Search for the cell housing the specified text and yield its [X, Y] center coordinate. 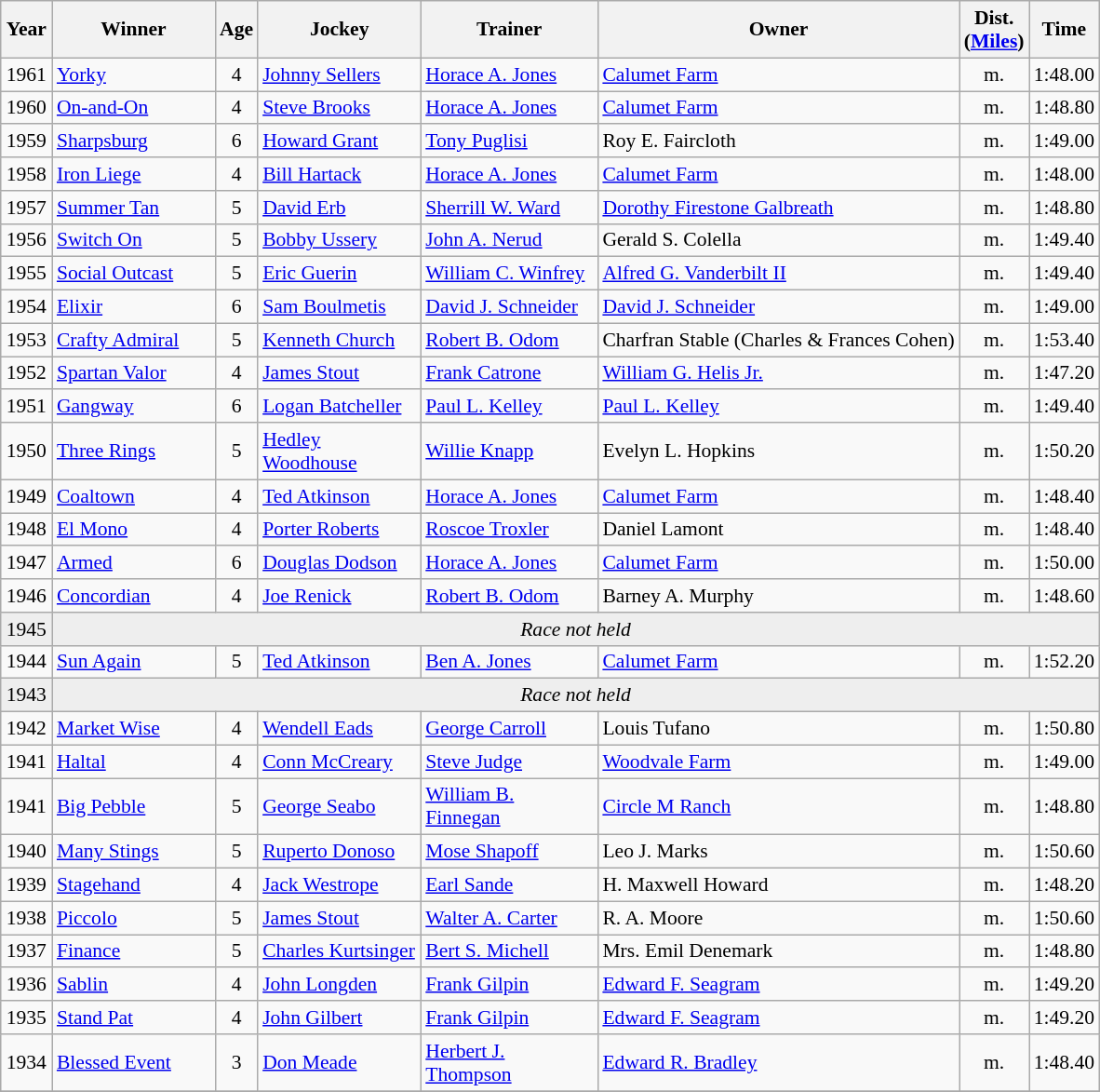
1935 [26, 1018]
Armed [134, 563]
Woodvale Farm [778, 762]
Iron Liege [134, 174]
Howard Grant [339, 142]
Sablin [134, 985]
1:48.60 [1065, 596]
1:48.20 [1065, 885]
Herbert J. Thompson [509, 1063]
1955 [26, 274]
Concordian [134, 596]
Dist. (Miles) [994, 30]
Tony Puglisi [509, 142]
1951 [26, 407]
1938 [26, 918]
Kenneth Church [339, 340]
Edward R. Bradley [778, 1063]
1952 [26, 373]
Gangway [134, 407]
Barney A. Murphy [778, 596]
John Longden [339, 985]
Evelyn L. Hopkins [778, 451]
Crafty Admiral [134, 340]
Conn McCreary [339, 762]
Stand Pat [134, 1018]
Spartan Valor [134, 373]
1960 [26, 108]
Steve Judge [509, 762]
Bill Hartack [339, 174]
David Erb [339, 208]
William C. Winfrey [509, 274]
Year [26, 30]
George Seabo [339, 806]
1954 [26, 307]
Douglas Dodson [339, 563]
Sherrill W. Ward [509, 208]
Johnny Sellers [339, 74]
1:50.80 [1065, 729]
1937 [26, 951]
1958 [26, 174]
Logan Batcheller [339, 407]
Earl Sande [509, 885]
3 [236, 1063]
1:53.40 [1065, 340]
1:50.20 [1065, 451]
Bobby Ussery [339, 240]
Big Pebble [134, 806]
1:47.20 [1065, 373]
1948 [26, 530]
William G. Helis Jr. [778, 373]
1943 [26, 695]
Don Meade [339, 1063]
Coaltown [134, 496]
Willie Knapp [509, 451]
R. A. Moore [778, 918]
Walter A. Carter [509, 918]
Ben A. Jones [509, 662]
Joe Renick [339, 596]
Frank Catrone [509, 373]
1959 [26, 142]
William B. Finnegan [509, 806]
1940 [26, 852]
Social Outcast [134, 274]
Three Rings [134, 451]
1:52.20 [1065, 662]
Yorky [134, 74]
Wendell Eads [339, 729]
Haltal [134, 762]
1942 [26, 729]
1944 [26, 662]
Finance [134, 951]
Stagehand [134, 885]
Elixir [134, 307]
Roscoe Troxler [509, 530]
Roy E. Faircloth [778, 142]
1936 [26, 985]
Mose Shapoff [509, 852]
Mrs. Emil Denemark [778, 951]
Winner [134, 30]
Charles Kurtsinger [339, 951]
Time [1065, 30]
1950 [26, 451]
John A. Nerud [509, 240]
1:50.00 [1065, 563]
1934 [26, 1063]
Steve Brooks [339, 108]
1956 [26, 240]
Owner [778, 30]
1949 [26, 496]
1945 [26, 629]
H. Maxwell Howard [778, 885]
Age [236, 30]
Sharpsburg [134, 142]
Circle M Ranch [778, 806]
Switch On [134, 240]
Many Stings [134, 852]
Leo J. Marks [778, 852]
Porter Roberts [339, 530]
Blessed Event [134, 1063]
Jockey [339, 30]
Louis Tufano [778, 729]
Eric Guerin [339, 274]
Piccolo [134, 918]
El Mono [134, 530]
1939 [26, 885]
Summer Tan [134, 208]
1961 [26, 74]
Alfred G. Vanderbilt II [778, 274]
1946 [26, 596]
On-and-On [134, 108]
John Gilbert [339, 1018]
Gerald S. Colella [778, 240]
Sam Boulmetis [339, 307]
Daniel Lamont [778, 530]
Ruperto Donoso [339, 852]
Sun Again [134, 662]
George Carroll [509, 729]
Jack Westrope [339, 885]
1947 [26, 563]
Trainer [509, 30]
Hedley Woodhouse [339, 451]
1957 [26, 208]
1953 [26, 340]
Bert S. Michell [509, 951]
Charfran Stable (Charles & Frances Cohen) [778, 340]
Dorothy Firestone Galbreath [778, 208]
Market Wise [134, 729]
